Provide the (x, y) coordinate of the cell's center where the given text is located.  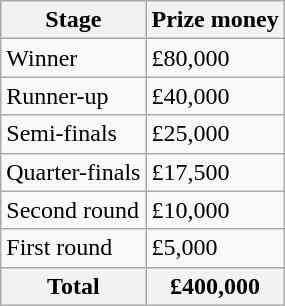
Quarter-finals (74, 172)
Prize money (215, 20)
£400,000 (215, 286)
Total (74, 286)
First round (74, 248)
Stage (74, 20)
£25,000 (215, 134)
£80,000 (215, 58)
£17,500 (215, 172)
Semi-finals (74, 134)
Winner (74, 58)
£5,000 (215, 248)
Runner-up (74, 96)
Second round (74, 210)
£10,000 (215, 210)
£40,000 (215, 96)
